Determine the [x, y] coordinate at the center of the cell enclosing the given text.  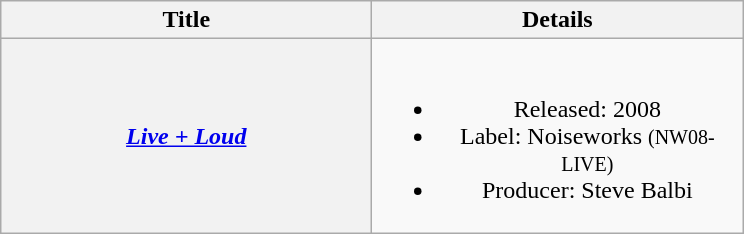
Details [558, 20]
Live + Loud [186, 136]
Released: 2008Label: Noiseworks (NW08-LIVE)Producer: Steve Balbi [558, 136]
Title [186, 20]
